Find where the given text appears and provide that cell's center as [x, y] coordinate. 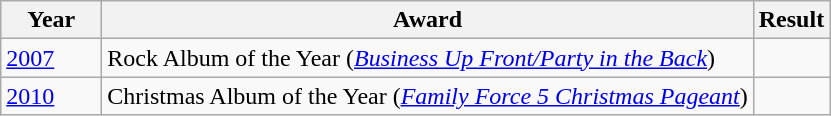
2010 [52, 96]
Year [52, 20]
2007 [52, 58]
Rock Album of the Year (Business Up Front/Party in the Back) [428, 58]
Christmas Album of the Year (Family Force 5 Christmas Pageant) [428, 96]
Award [428, 20]
Result [791, 20]
